Search for the cell housing the specified text and yield its (X, Y) center coordinate. 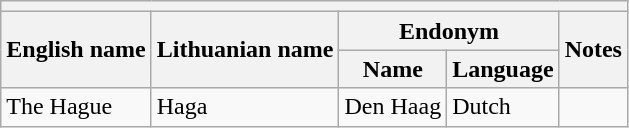
Lithuanian name (245, 50)
The Hague (76, 107)
Notes (593, 50)
Haga (245, 107)
Language (503, 69)
English name (76, 50)
Den Haag (393, 107)
Endonym (449, 31)
Dutch (503, 107)
Name (393, 69)
